Search for the cell housing the specified text and yield its [X, Y] center coordinate. 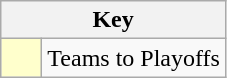
Key [114, 20]
Teams to Playoffs [134, 58]
